Return [x, y] of the center of cell containing provided text 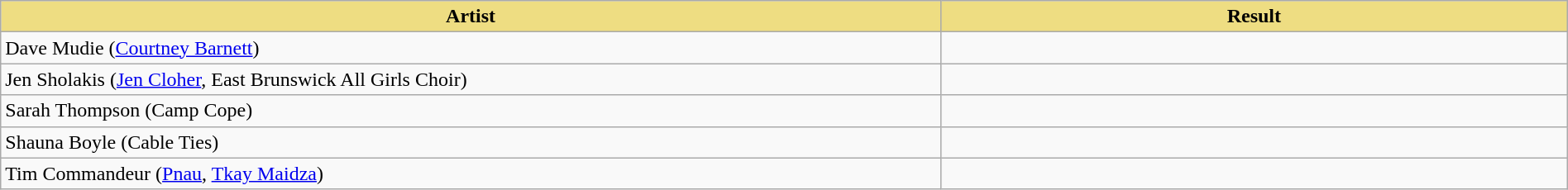
Artist [471, 17]
Result [1254, 17]
Tim Commandeur (Pnau, Tkay Maidza) [471, 173]
Sarah Thompson (Camp Cope) [471, 111]
Shauna Boyle (Cable Ties) [471, 142]
Jen Sholakis (Jen Cloher, East Brunswick All Girls Choir) [471, 79]
Dave Mudie (Courtney Barnett) [471, 48]
